Capture the cell that displays the provided text and extract its (x, y) central coordinate. 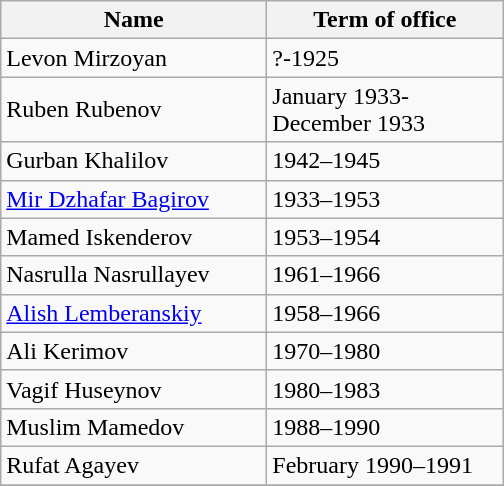
February 1990–1991 (385, 465)
Ruben Rubenov (134, 110)
Nasrulla Nasrullayev (134, 275)
Alish Lemberanskiy (134, 313)
Term of office (385, 20)
1988–1990 (385, 427)
1942–1945 (385, 161)
1958–1966 (385, 313)
Gurban Khalilov (134, 161)
Name (134, 20)
Levon Mirzoyan (134, 58)
January 1933-December 1933 (385, 110)
1980–1983 (385, 389)
Rufat Agayev (134, 465)
1961–1966 (385, 275)
1953–1954 (385, 237)
?-1925 (385, 58)
Vagif Huseynov (134, 389)
1933–1953 (385, 199)
Ali Kerimov (134, 351)
Mamed Iskenderov (134, 237)
Mir Dzhafar Bagirov (134, 199)
1970–1980 (385, 351)
Muslim Mamedov (134, 427)
